From the cell containing the given text, extract its center point as (x, y) coordinate. 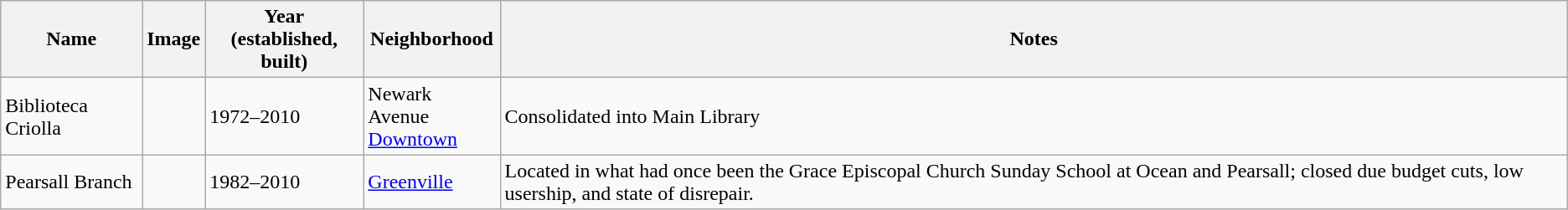
Biblioteca Criolla (72, 116)
Name (72, 39)
Greenville (432, 182)
Pearsall Branch (72, 182)
Notes (1034, 39)
1982–2010 (285, 182)
Newark AvenueDowntown (432, 116)
1972–2010 (285, 116)
Image (174, 39)
Consolidated into Main Library (1034, 116)
Year(established, built) (285, 39)
Neighborhood (432, 39)
